For the text-containing cell, return its midpoint in [X, Y] coordinate format. 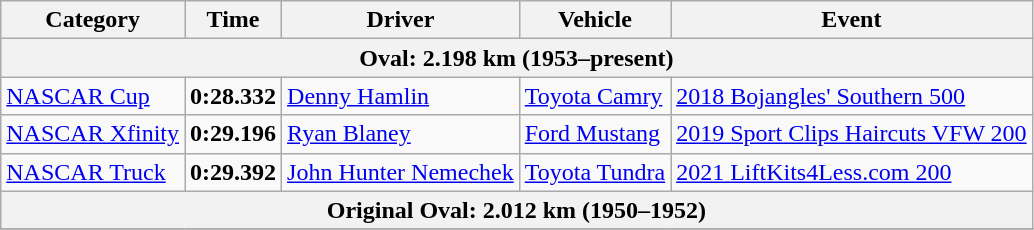
Ryan Blaney [401, 134]
Category [93, 20]
Original Oval: 2.012 km (1950–1952) [516, 210]
NASCAR Xfinity [93, 134]
Toyota Camry [594, 96]
NASCAR Cup [93, 96]
Oval: 2.198 km (1953–present) [516, 58]
Toyota Tundra [594, 172]
Driver [401, 20]
0:28.332 [232, 96]
John Hunter Nemechek [401, 172]
Vehicle [594, 20]
Ford Mustang [594, 134]
NASCAR Truck [93, 172]
Event [852, 20]
Denny Hamlin [401, 96]
2018 Bojangles' Southern 500 [852, 96]
0:29.196 [232, 134]
Time [232, 20]
0:29.392 [232, 172]
2019 Sport Clips Haircuts VFW 200 [852, 134]
2021 LiftKits4Less.com 200 [852, 172]
